Identify which cell holds the provided text, then report its [x, y] central coordinate. 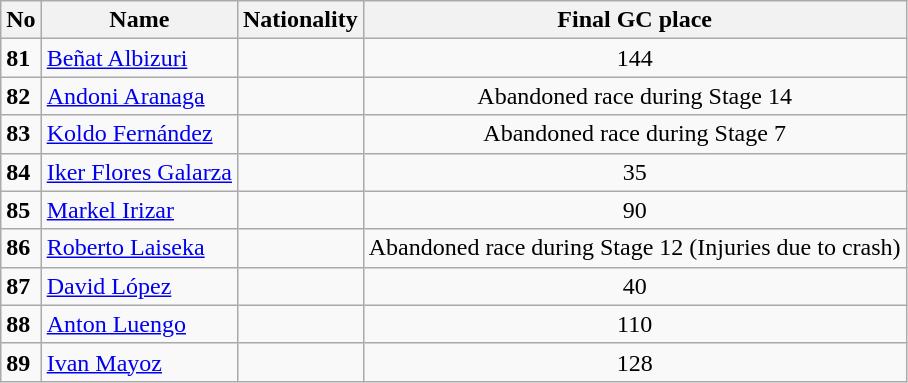
Andoni Aranaga [139, 96]
Roberto Laiseka [139, 248]
Anton Luengo [139, 324]
Abandoned race during Stage 7 [634, 134]
David López [139, 286]
87 [21, 286]
82 [21, 96]
Markel Irizar [139, 210]
40 [634, 286]
Ivan Mayoz [139, 362]
144 [634, 58]
Final GC place [634, 20]
Iker Flores Galarza [139, 172]
88 [21, 324]
81 [21, 58]
Nationality [300, 20]
Name [139, 20]
85 [21, 210]
Beñat Albizuri [139, 58]
35 [634, 172]
89 [21, 362]
90 [634, 210]
128 [634, 362]
83 [21, 134]
110 [634, 324]
86 [21, 248]
Koldo Fernández [139, 134]
Abandoned race during Stage 14 [634, 96]
Abandoned race during Stage 12 (Injuries due to crash) [634, 248]
84 [21, 172]
No [21, 20]
